Find where the given text appears and provide that cell's center as (X, Y) coordinate. 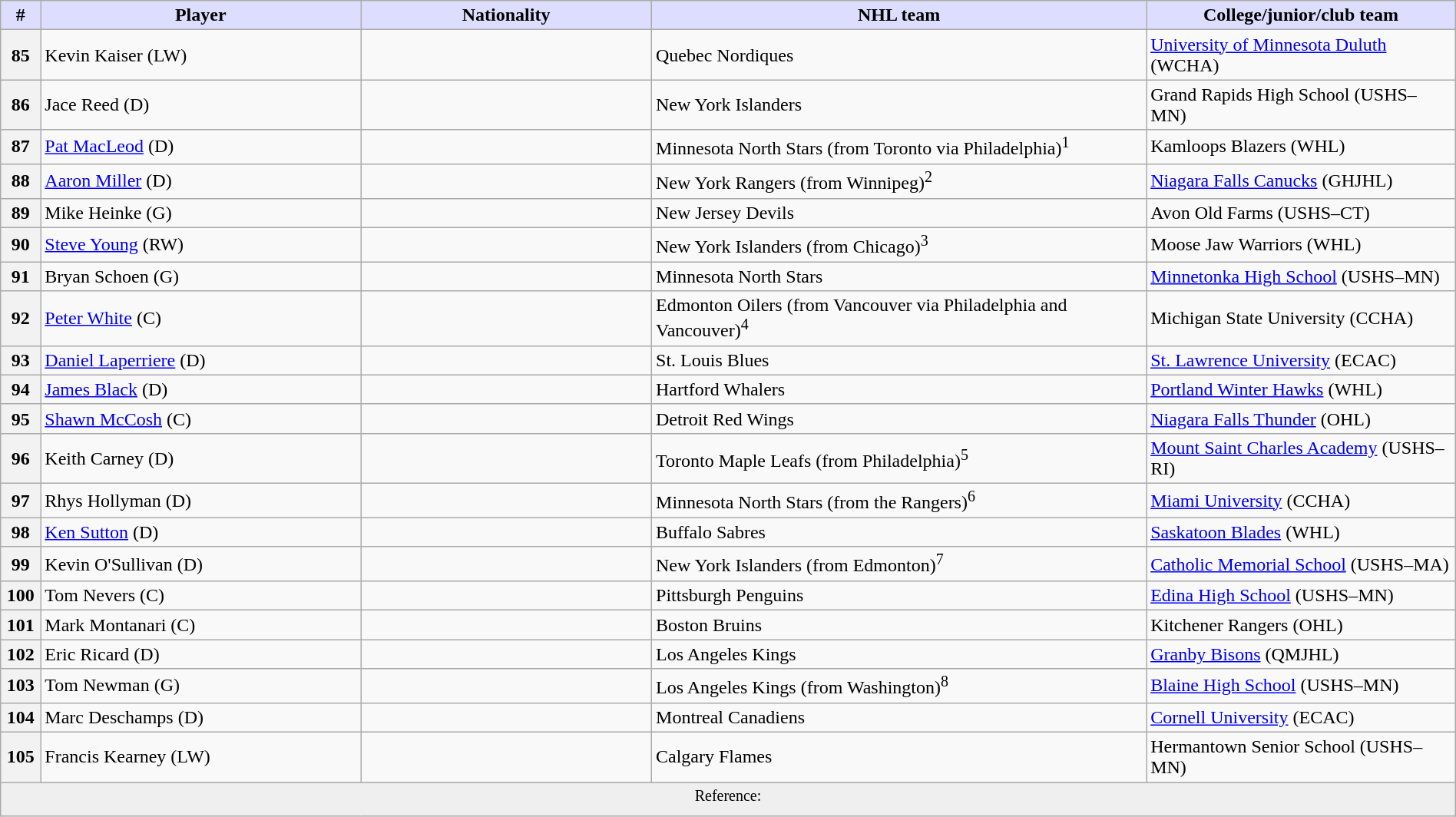
Mike Heinke (G) (201, 213)
100 (21, 596)
New York Islanders (899, 104)
Bryan Schoen (G) (201, 276)
91 (21, 276)
New York Islanders (from Edmonton)7 (899, 564)
85 (21, 55)
Peter White (C) (201, 319)
Cornell University (ECAC) (1301, 717)
Rhys Hollyman (D) (201, 501)
James Black (D) (201, 389)
Francis Kearney (LW) (201, 757)
Kevin O'Sullivan (D) (201, 564)
Grand Rapids High School (USHS–MN) (1301, 104)
Mount Saint Charles Academy (USHS–RI) (1301, 458)
102 (21, 654)
Los Angeles Kings (899, 654)
Daniel Laperriere (D) (201, 360)
Buffalo Sabres (899, 532)
Hermantown Senior School (USHS–MN) (1301, 757)
New Jersey Devils (899, 213)
Mark Montanari (C) (201, 625)
97 (21, 501)
Tom Newman (G) (201, 686)
Miami University (CCHA) (1301, 501)
Jace Reed (D) (201, 104)
Moose Jaw Warriors (WHL) (1301, 244)
Hartford Whalers (899, 389)
NHL team (899, 15)
College/junior/club team (1301, 15)
Granby Bisons (QMJHL) (1301, 654)
St. Lawrence University (ECAC) (1301, 360)
Player (201, 15)
Toronto Maple Leafs (from Philadelphia)5 (899, 458)
New York Rangers (from Winnipeg)2 (899, 181)
Kevin Kaiser (LW) (201, 55)
Montreal Canadiens (899, 717)
New York Islanders (from Chicago)3 (899, 244)
Michigan State University (CCHA) (1301, 319)
Niagara Falls Canucks (GHJHL) (1301, 181)
Kamloops Blazers (WHL) (1301, 147)
94 (21, 389)
Detroit Red Wings (899, 418)
Edmonton Oilers (from Vancouver via Philadelphia and Vancouver)4 (899, 319)
Steve Young (RW) (201, 244)
Boston Bruins (899, 625)
Kitchener Rangers (OHL) (1301, 625)
Minnetonka High School (USHS–MN) (1301, 276)
99 (21, 564)
104 (21, 717)
Catholic Memorial School (USHS–MA) (1301, 564)
Ken Sutton (D) (201, 532)
Pittsburgh Penguins (899, 596)
Minnesota North Stars (from Toronto via Philadelphia)1 (899, 147)
95 (21, 418)
96 (21, 458)
90 (21, 244)
Aaron Miller (D) (201, 181)
Tom Nevers (C) (201, 596)
101 (21, 625)
Quebec Nordiques (899, 55)
University of Minnesota Duluth (WCHA) (1301, 55)
103 (21, 686)
Saskatoon Blades (WHL) (1301, 532)
Avon Old Farms (USHS–CT) (1301, 213)
Portland Winter Hawks (WHL) (1301, 389)
93 (21, 360)
89 (21, 213)
Minnesota North Stars (899, 276)
Marc Deschamps (D) (201, 717)
87 (21, 147)
Shawn McCosh (C) (201, 418)
92 (21, 319)
Keith Carney (D) (201, 458)
Los Angeles Kings (from Washington)8 (899, 686)
98 (21, 532)
Reference: (728, 800)
Calgary Flames (899, 757)
88 (21, 181)
86 (21, 104)
Minnesota North Stars (from the Rangers)6 (899, 501)
Eric Ricard (D) (201, 654)
Edina High School (USHS–MN) (1301, 596)
Niagara Falls Thunder (OHL) (1301, 418)
105 (21, 757)
Pat MacLeod (D) (201, 147)
St. Louis Blues (899, 360)
Nationality (507, 15)
Blaine High School (USHS–MN) (1301, 686)
# (21, 15)
